Provide the [x, y] coordinate of the cell's center where the given text is located.  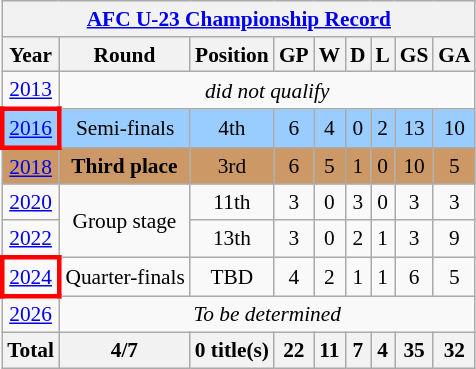
2016 [30, 128]
0 title(s) [232, 351]
Group stage [124, 222]
22 [294, 351]
3rd [232, 166]
4th [232, 128]
L [383, 55]
13th [232, 238]
2022 [30, 238]
35 [414, 351]
W [330, 55]
AFC U-23 Championship Record [238, 19]
GS [414, 55]
9 [454, 238]
7 [358, 351]
Year [30, 55]
D [358, 55]
2018 [30, 166]
11th [232, 203]
2020 [30, 203]
Third place [124, 166]
GA [454, 55]
Round [124, 55]
4/7 [124, 351]
did not qualify [267, 90]
Total [30, 351]
Position [232, 55]
TBD [232, 276]
32 [454, 351]
2013 [30, 90]
11 [330, 351]
13 [414, 128]
To be determined [267, 314]
2026 [30, 314]
Semi-finals [124, 128]
2024 [30, 276]
GP [294, 55]
Quarter-finals [124, 276]
